Locate the cell with the specified text and output its (X, Y) center coordinate. 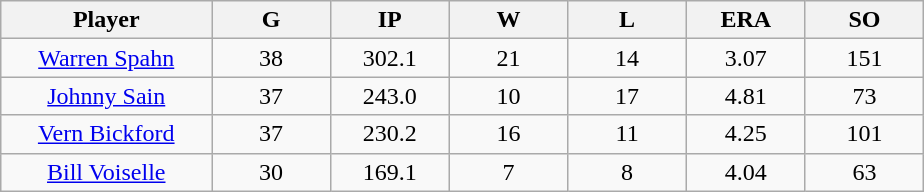
11 (628, 134)
Vern Bickford (106, 134)
38 (272, 58)
243.0 (390, 96)
Warren Spahn (106, 58)
230.2 (390, 134)
L (628, 20)
73 (864, 96)
16 (508, 134)
G (272, 20)
169.1 (390, 172)
8 (628, 172)
151 (864, 58)
Bill Voiselle (106, 172)
302.1 (390, 58)
W (508, 20)
SO (864, 20)
17 (628, 96)
10 (508, 96)
3.07 (746, 58)
IP (390, 20)
Player (106, 20)
30 (272, 172)
7 (508, 172)
14 (628, 58)
101 (864, 134)
4.25 (746, 134)
4.04 (746, 172)
63 (864, 172)
Johnny Sain (106, 96)
ERA (746, 20)
21 (508, 58)
4.81 (746, 96)
